Provide the [x, y] coordinate of the cell's center where the given text is located.  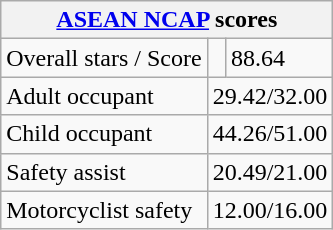
44.26/51.00 [270, 134]
29.42/32.00 [270, 96]
20.49/21.00 [270, 172]
Overall stars / Score [104, 58]
Child occupant [104, 134]
12.00/16.00 [270, 210]
88.64 [278, 58]
Safety assist [104, 172]
Motorcyclist safety [104, 210]
Adult occupant [104, 96]
ASEAN NCAP scores [167, 20]
